From the cell containing the given text, extract its center point as [X, Y] coordinate. 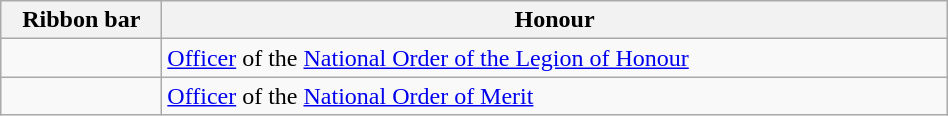
Ribbon bar [82, 20]
Officer of the National Order of Merit [554, 96]
Officer of the National Order of the Legion of Honour [554, 58]
Honour [554, 20]
